Extract the (X, Y) coordinate from the center of the cell holding the provided text.  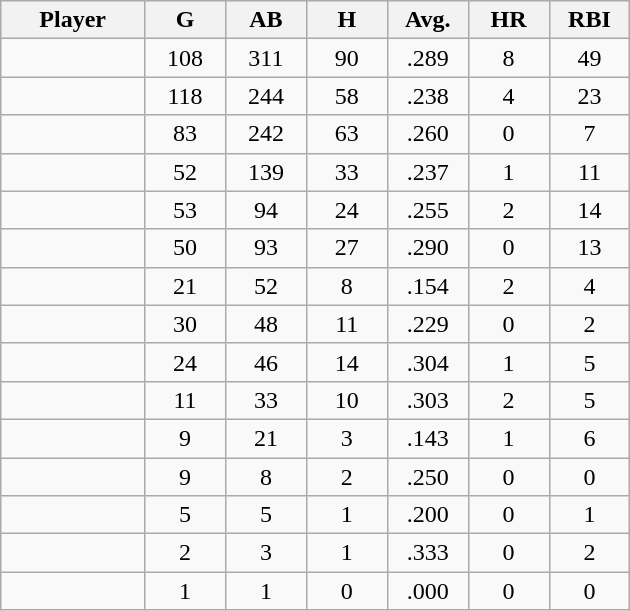
53 (186, 210)
58 (346, 96)
7 (590, 134)
6 (590, 438)
50 (186, 248)
H (346, 20)
139 (266, 172)
Player (73, 20)
10 (346, 400)
48 (266, 324)
.260 (428, 134)
AB (266, 20)
.154 (428, 286)
49 (590, 58)
63 (346, 134)
Avg. (428, 20)
46 (266, 362)
.303 (428, 400)
.200 (428, 515)
244 (266, 96)
HR (508, 20)
23 (590, 96)
.255 (428, 210)
108 (186, 58)
.237 (428, 172)
13 (590, 248)
.333 (428, 553)
94 (266, 210)
.238 (428, 96)
93 (266, 248)
.250 (428, 477)
27 (346, 248)
.143 (428, 438)
.304 (428, 362)
.289 (428, 58)
.290 (428, 248)
242 (266, 134)
30 (186, 324)
.229 (428, 324)
RBI (590, 20)
90 (346, 58)
118 (186, 96)
G (186, 20)
311 (266, 58)
83 (186, 134)
.000 (428, 591)
